Pinpoint the cell where the given text exists, returning its (x, y) midpoint coordinate. 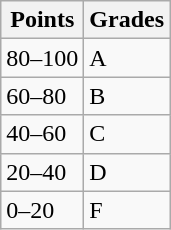
40–60 (42, 134)
Grades (127, 20)
80–100 (42, 58)
A (127, 58)
D (127, 172)
B (127, 96)
Points (42, 20)
0–20 (42, 210)
20–40 (42, 172)
60–80 (42, 96)
F (127, 210)
C (127, 134)
